Pinpoint the cell where the given text exists, returning its [x, y] midpoint coordinate. 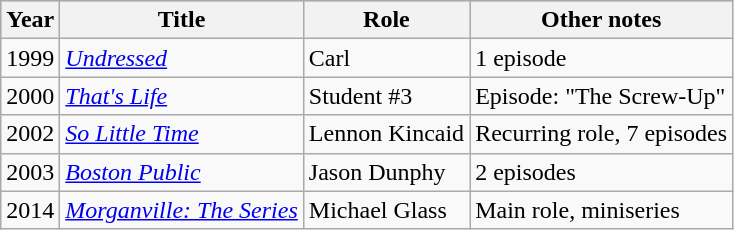
Student #3 [386, 96]
Recurring role, 7 episodes [602, 134]
Other notes [602, 20]
Role [386, 20]
Undressed [182, 58]
Title [182, 20]
Morganville: The Series [182, 210]
2000 [30, 96]
Episode: "The Screw-Up" [602, 96]
Michael Glass [386, 210]
2002 [30, 134]
Main role, miniseries [602, 210]
1 episode [602, 58]
That's Life [182, 96]
1999 [30, 58]
So Little Time [182, 134]
Year [30, 20]
2003 [30, 172]
Carl [386, 58]
Boston Public [182, 172]
Jason Dunphy [386, 172]
2014 [30, 210]
2 episodes [602, 172]
Lennon Kincaid [386, 134]
